From the cell containing the given text, extract its center point as [x, y] coordinate. 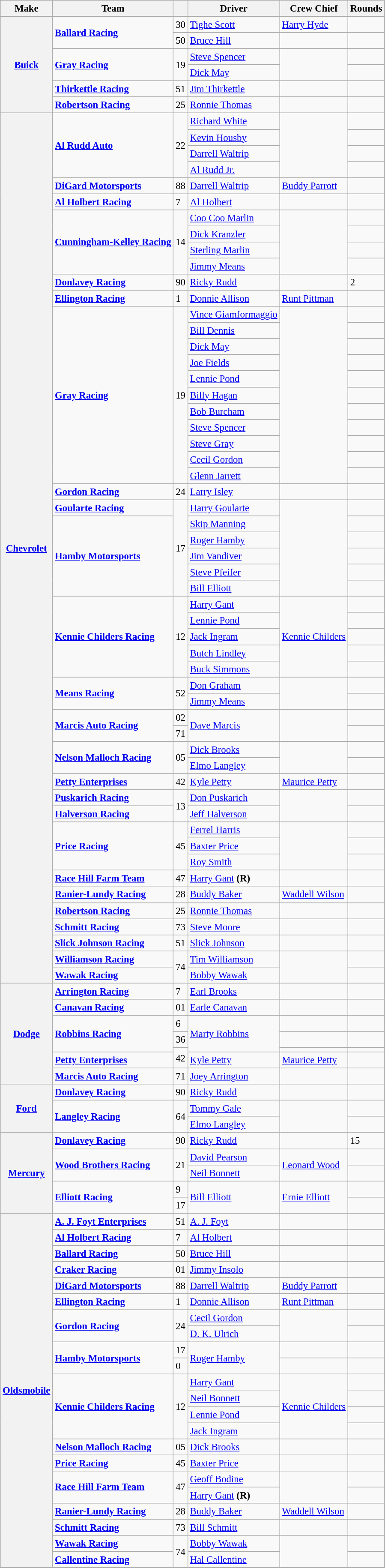
D. K. Ulrich [234, 1334]
52 [181, 693]
Tommy Gale [234, 1109]
Bill Schmitt [234, 1527]
Craker Racing [113, 1270]
Dave Marcis [234, 725]
21 [181, 1165]
Puskarich Racing [113, 798]
14 [181, 242]
Al Rudd Jr. [234, 170]
David Pearson [234, 1157]
Steve Pfeifer [234, 573]
Jimmy Insolo [234, 1270]
Jim Vandiver [234, 556]
Williamson Racing [113, 959]
Glenn Jarrett [234, 476]
Langley Racing [113, 1117]
13 [181, 806]
15 [366, 1141]
Leonard Wood [313, 1165]
Rounds [366, 9]
Harry Goularte [234, 508]
Don Puskarich [234, 798]
Arrington Racing [113, 991]
22 [181, 145]
02 [181, 717]
Buick [27, 65]
Don Graham [234, 685]
Coo Coo Marlin [234, 218]
Joey Arrington [234, 1076]
Steve Gray [234, 444]
Billy Hagan [234, 395]
Vince Giamformaggio [234, 315]
Make [27, 9]
Dodge [27, 1034]
Ferrel Harris [234, 830]
Chevrolet [27, 548]
36 [181, 1040]
Bill Dennis [234, 331]
Elliott Racing [113, 1197]
Means Racing [113, 693]
Canavan Racing [113, 1007]
0 [181, 1366]
Jeff Halverson [234, 814]
Callentine Racing [113, 1560]
Steve Moore [234, 927]
Oldsmobile [27, 1390]
Harry Hyde [313, 25]
Dick Kranzler [234, 234]
Mercury [27, 1173]
Buck Simmons [234, 669]
Tim Williamson [234, 959]
64 [181, 1117]
Ford [27, 1108]
Thirkettle Racing [113, 89]
Earl Brooks [234, 991]
Larry Isley [234, 492]
Roy Smith [234, 862]
Geoff Bodine [234, 1479]
Richard White [234, 121]
Ernie Elliott [313, 1197]
Tighe Scott [234, 25]
Goularte Racing [113, 508]
Joe Fields [234, 363]
Jim Thirkettle [234, 89]
Team [113, 9]
9 [181, 1189]
Cunningham-Kelley Racing [113, 242]
6 [181, 1023]
Wood Brothers Racing [113, 1165]
Robbins Racing [113, 1034]
Kevin Housby [234, 138]
A. J. Foyt Enterprises [113, 1221]
Hal Callentine [234, 1560]
Sterling Marlin [234, 250]
Crew Chief [313, 9]
Slick Johnson Racing [113, 943]
Skip Manning [234, 524]
Driver [234, 9]
Marty Robbins [234, 1034]
Bob Burcham [234, 411]
Butch Lindley [234, 653]
Earle Canavan [234, 1007]
2 [366, 282]
A. J. Foyt [234, 1221]
30 [181, 25]
Slick Johnson [234, 943]
Halverson Racing [113, 814]
Al Rudd Auto [113, 145]
